Find where the given text appears and provide that cell's center as [x, y] coordinate. 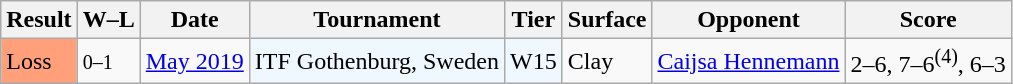
Date [194, 20]
0–1 [108, 62]
2–6, 7–6(4), 6–3 [928, 62]
Clay [607, 62]
ITF Gothenburg, Sweden [376, 62]
Loss [39, 62]
Surface [607, 20]
W–L [108, 20]
Result [39, 20]
May 2019 [194, 62]
W15 [534, 62]
Tournament [376, 20]
Caijsa Hennemann [748, 62]
Opponent [748, 20]
Tier [534, 20]
Score [928, 20]
